For the text-containing cell, return its midpoint in [X, Y] coordinate format. 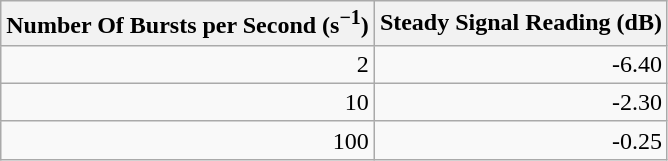
2 [188, 64]
-2.30 [520, 102]
-6.40 [520, 64]
Number Of Bursts per Second (s−1) [188, 24]
100 [188, 140]
Steady Signal Reading (dB) [520, 24]
10 [188, 102]
-0.25 [520, 140]
